For the text-containing cell, return its midpoint in [X, Y] coordinate format. 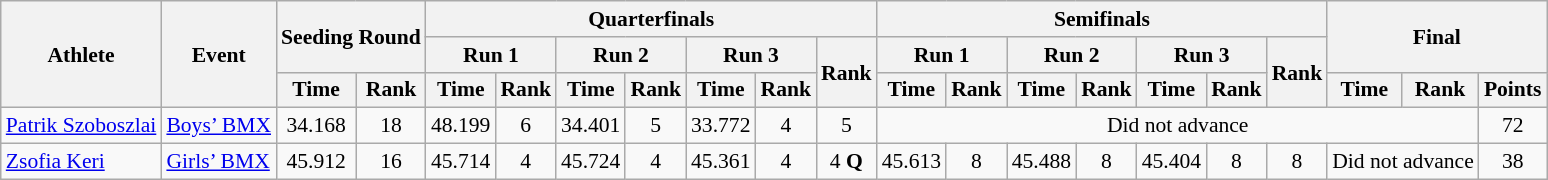
45.912 [316, 162]
45.361 [720, 162]
33.772 [720, 126]
45.714 [460, 162]
48.199 [460, 126]
16 [391, 162]
Quarterfinals [652, 19]
Zsofia Keri [82, 162]
72 [1513, 126]
Event [218, 54]
18 [391, 126]
Final [1436, 36]
45.613 [912, 162]
45.404 [1172, 162]
6 [526, 126]
Boys’ BMX [218, 126]
38 [1513, 162]
45.488 [1042, 162]
Patrik Szoboszlai [82, 126]
4 Q [846, 162]
Seeding Round [351, 36]
Semifinals [1102, 19]
Athlete [82, 54]
Girls’ BMX [218, 162]
34.168 [316, 126]
34.401 [590, 126]
Points [1513, 90]
45.724 [590, 162]
